Provide the (x, y) coordinate of the cell's center where the given text is located.  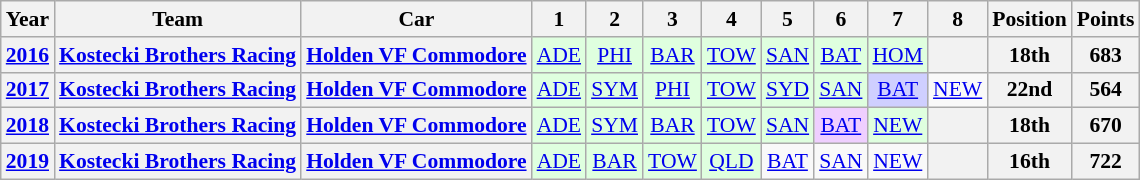
SYD (788, 90)
564 (1106, 90)
2017 (28, 90)
2 (614, 19)
2016 (28, 55)
683 (1106, 55)
1 (559, 19)
2019 (28, 162)
722 (1106, 162)
Team (178, 19)
8 (958, 19)
4 (732, 19)
16th (1029, 162)
7 (898, 19)
HOM (898, 55)
Points (1106, 19)
670 (1106, 126)
2018 (28, 126)
Car (416, 19)
22nd (1029, 90)
Position (1029, 19)
QLD (732, 162)
3 (672, 19)
6 (840, 19)
Year (28, 19)
5 (788, 19)
